Scan for the cell matching the given text and deliver its (X, Y) coordinate at center. 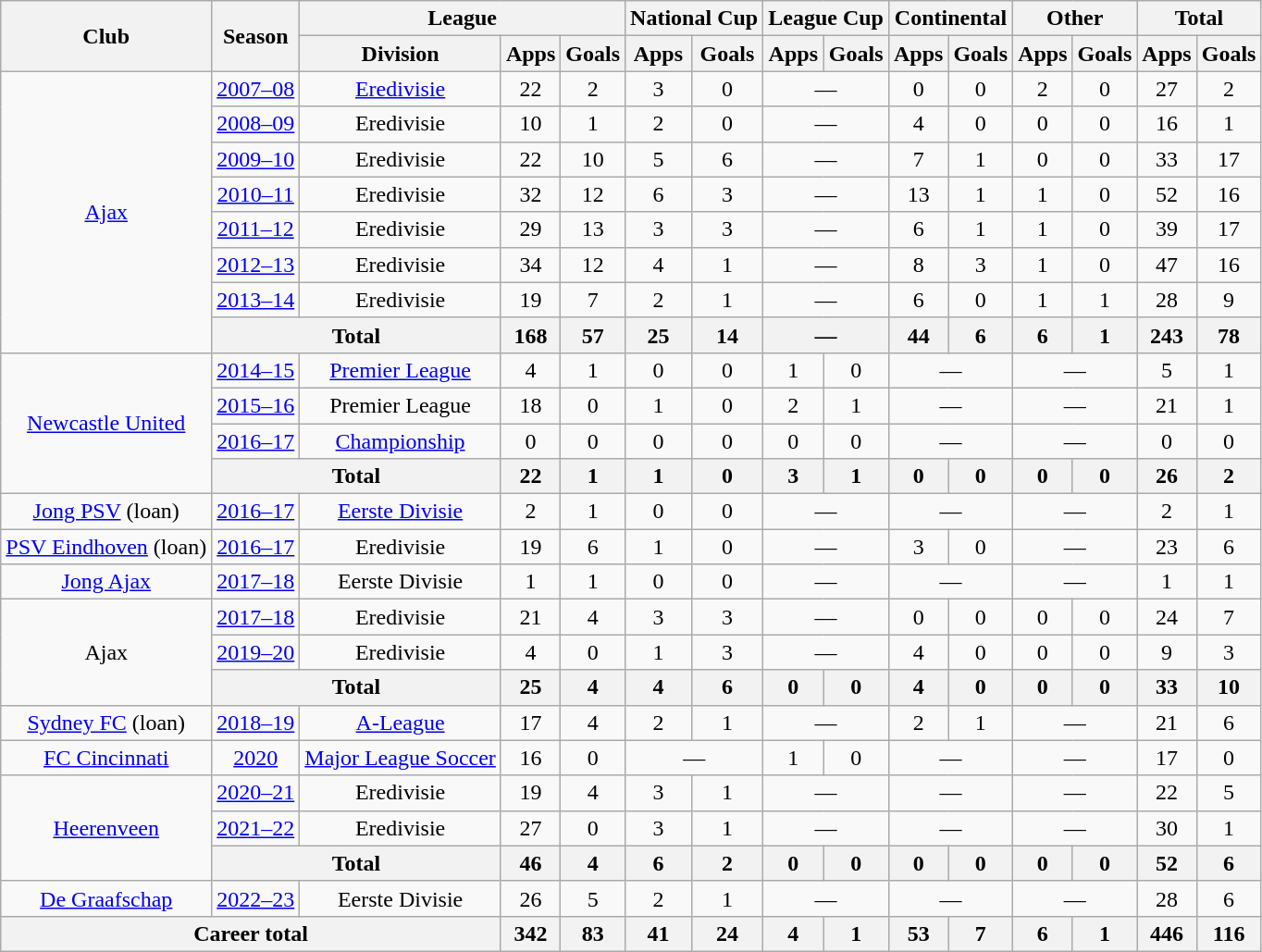
Newcastle United (106, 423)
18 (530, 405)
Sydney FC (loan) (106, 723)
83 (593, 933)
168 (530, 335)
34 (530, 265)
2022–23 (255, 898)
Jong Ajax (106, 582)
78 (1229, 335)
Other (1075, 19)
29 (530, 229)
Continental (950, 19)
FC Cincinnati (106, 758)
32 (530, 194)
243 (1167, 335)
2008–09 (255, 124)
Heerenveen (106, 828)
23 (1167, 547)
41 (659, 933)
PSV Eindhoven (loan) (106, 547)
14 (727, 335)
Championship (401, 441)
116 (1229, 933)
2012–13 (255, 265)
2009–10 (255, 159)
2020–21 (255, 793)
Jong PSV (loan) (106, 512)
342 (530, 933)
2007–08 (255, 89)
44 (918, 335)
2021–22 (255, 828)
2020 (255, 758)
2011–12 (255, 229)
2010–11 (255, 194)
2018–19 (255, 723)
Division (401, 54)
2015–16 (255, 405)
National Cup (694, 19)
2014–15 (255, 370)
League (463, 19)
Season (255, 36)
Major League Soccer (401, 758)
57 (593, 335)
Club (106, 36)
30 (1167, 828)
A-League (401, 723)
8 (918, 265)
De Graafschap (106, 898)
46 (530, 863)
47 (1167, 265)
League Cup (826, 19)
446 (1167, 933)
39 (1167, 229)
2019–20 (255, 652)
2013–14 (255, 300)
53 (918, 933)
Career total (252, 933)
